Detect which cell encompasses the target text, then output its (X, Y) center coordinate. 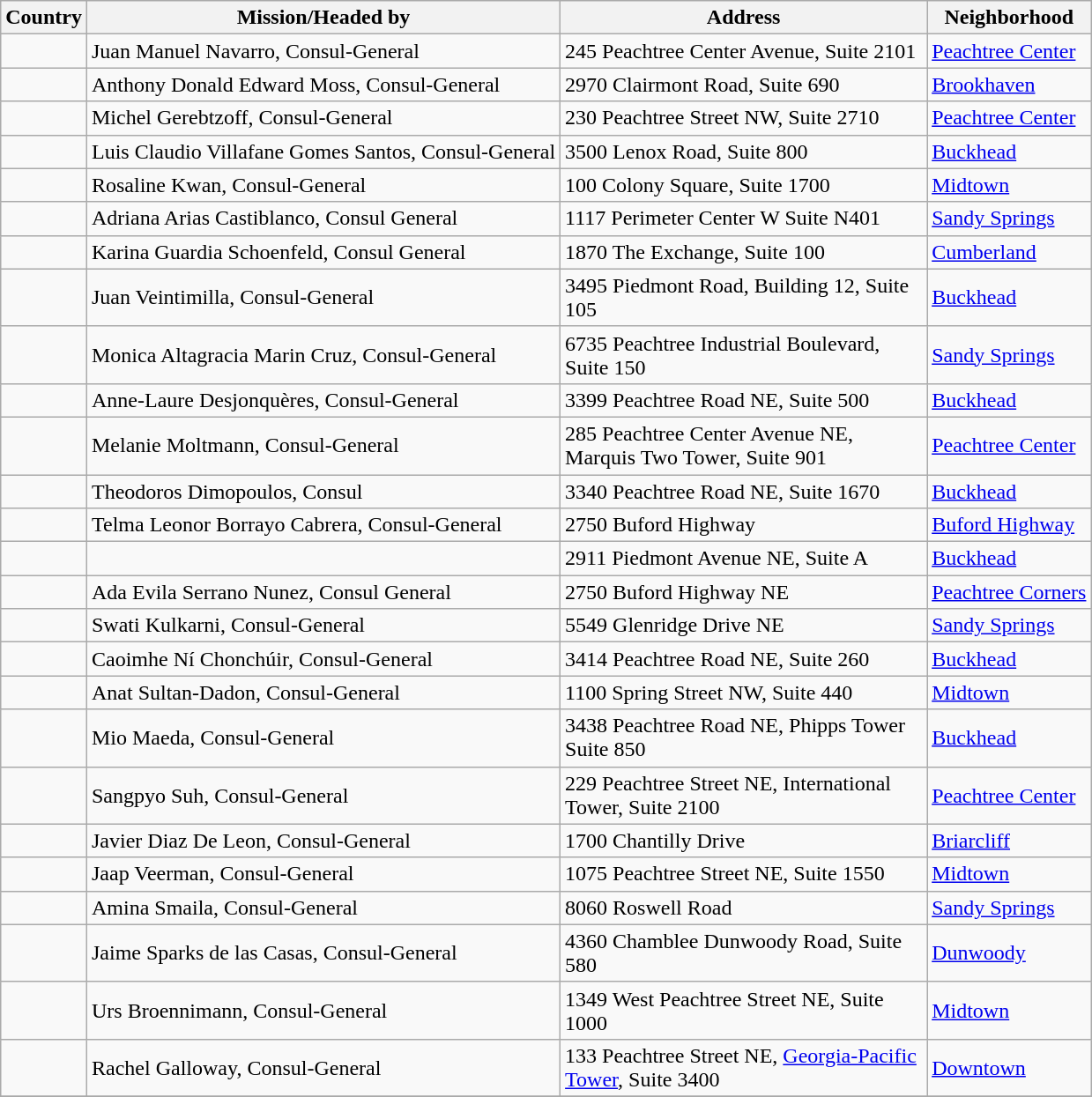
Country (44, 18)
229 Peachtree Street NE, International Tower, Suite 2100 (744, 795)
Michel Gerebtzoff, Consul-General (323, 118)
Anat Sultan-Dadon, Consul-General (323, 693)
Peachtree Corners (1009, 592)
3414 Peachtree Road NE, Suite 260 (744, 659)
Juan Manuel Navarro, Consul-General (323, 51)
Adriana Arias Castiblanco, Consul General (323, 219)
Address (744, 18)
Anthony Donald Edward Moss, Consul-General (323, 85)
1700 Chantilly Drive (744, 841)
Rachel Galloway, Consul-General (323, 1068)
Juan Veintimilla, Consul-General (323, 298)
245 Peachtree Center Avenue, Suite 2101 (744, 51)
Sangpyo Suh, Consul-General (323, 795)
Swati Kulkarni, Consul-General (323, 626)
3438 Peachtree Road NE, Phipps Tower Suite 850 (744, 738)
2750 Buford Highway (744, 525)
Jaap Veerman, Consul-General (323, 874)
2750 Buford Highway NE (744, 592)
1349 West Peachtree Street NE, Suite 1000 (744, 1010)
Telma Leonor Borrayo Cabrera, Consul-General (323, 525)
1100 Spring Street NW, Suite 440 (744, 693)
133 Peachtree Street NE, Georgia-Pacific Tower, Suite 3400 (744, 1068)
Briarcliff (1009, 841)
1870 The Exchange, Suite 100 (744, 252)
Mio Maeda, Consul-General (323, 738)
3399 Peachtree Road NE, Suite 500 (744, 400)
1075 Peachtree Street NE, Suite 1550 (744, 874)
Cumberland (1009, 252)
4360 Chamblee Dunwoody Road, Suite 580 (744, 953)
Amina Smaila, Consul-General (323, 908)
Neighborhood (1009, 18)
Ada Evila Serrano Nunez, Consul General (323, 592)
6735 Peachtree Industrial Boulevard, Suite 150 (744, 354)
Caoimhe Ní Chonchúir, Consul-General (323, 659)
3340 Peachtree Road NE, Suite 1670 (744, 491)
Dunwoody (1009, 953)
Mission/Headed by (323, 18)
Monica Altagracia Marin Cruz, Consul-General (323, 354)
2911 Piedmont Avenue NE, Suite A (744, 559)
Karina Guardia Schoenfeld, Consul General (323, 252)
230 Peachtree Street NW, Suite 2710 (744, 118)
Downtown (1009, 1068)
3495 Piedmont Road, Building 12, Suite 105 (744, 298)
8060 Roswell Road (744, 908)
1117 Perimeter Center W Suite N401 (744, 219)
Brookhaven (1009, 85)
Melanie Moltmann, Consul-General (323, 446)
Urs Broennimann, Consul-General (323, 1010)
2970 Clairmont Road, Suite 690 (744, 85)
Luis Claudio Villafane Gomes Santos, Consul-General (323, 152)
Javier Diaz De Leon, Consul-General (323, 841)
285 Peachtree Center Avenue NE, Marquis Two Tower, Suite 901 (744, 446)
100 Colony Square, Suite 1700 (744, 185)
Anne-Laure Desjonquères, Consul-General (323, 400)
Theodoros Dimopoulos, Consul (323, 491)
Buford Highway (1009, 525)
Jaime Sparks de las Casas, Consul-General (323, 953)
3500 Lenox Road, Suite 800 (744, 152)
5549 Glenridge Drive NE (744, 626)
Rosaline Kwan, Consul-General (323, 185)
